Capture the cell that displays the provided text and extract its [X, Y] central coordinate. 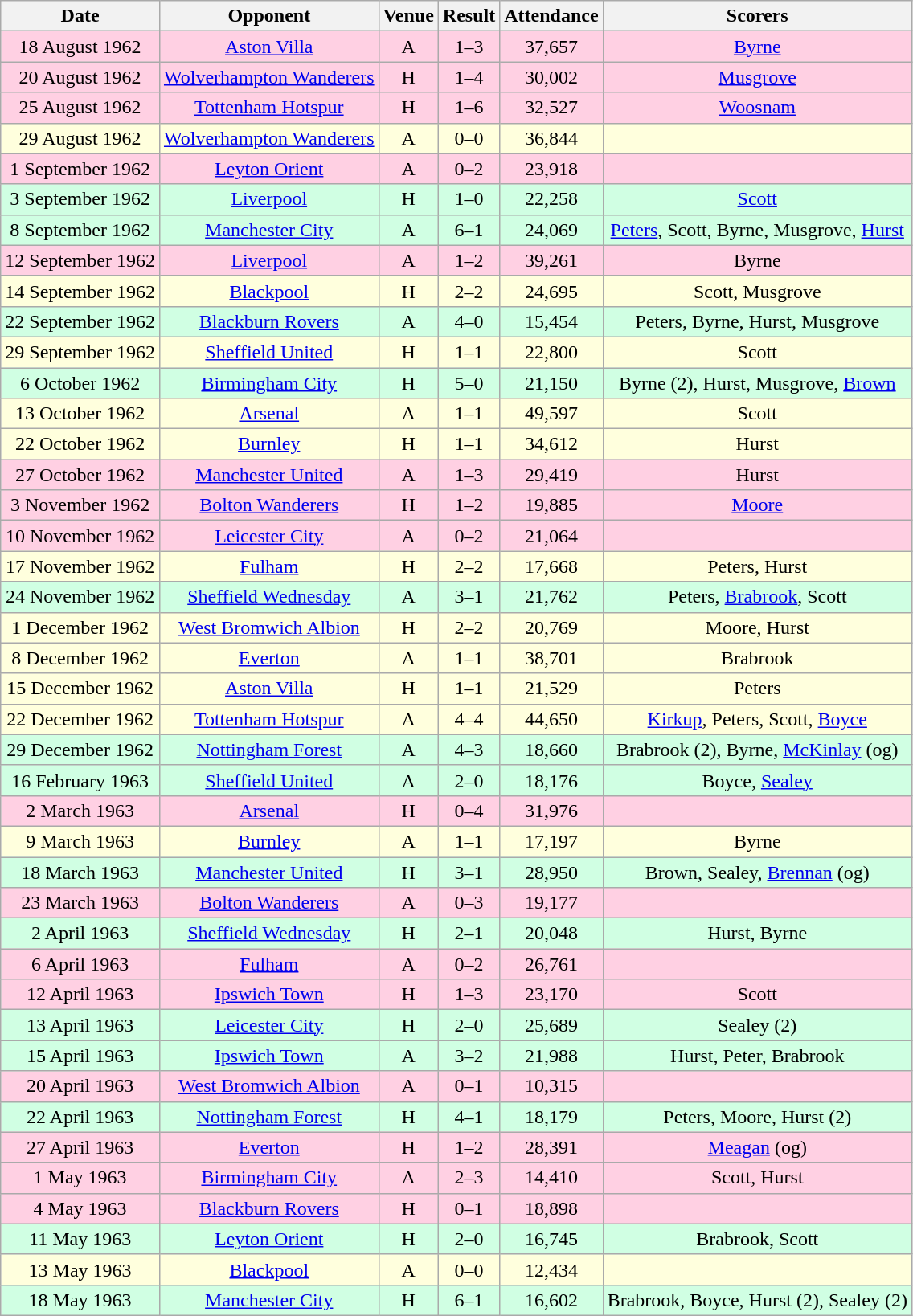
24 November 1962 [80, 597]
18 August 1962 [80, 47]
Peters, Scott, Byrne, Musgrove, Hurst [757, 230]
29 December 1962 [80, 750]
28,950 [551, 872]
Peters, Hurst [757, 566]
Brabrook [757, 658]
Moore, Hurst [757, 627]
38,701 [551, 658]
39,261 [551, 260]
22,800 [551, 352]
Hurst, Peter, Brabrook [757, 1056]
23 March 1963 [80, 903]
Brabrook, Boyce, Hurst (2), Sealey (2) [757, 1300]
4–3 [469, 750]
Attendance [551, 16]
13 October 1962 [80, 414]
Brabrook (2), Byrne, McKinlay (og) [757, 750]
Hurst, Byrne [757, 934]
18,176 [551, 780]
22 September 1962 [80, 321]
Venue [408, 16]
13 April 1963 [80, 1025]
31,976 [551, 811]
16 February 1963 [80, 780]
26,761 [551, 964]
25 August 1962 [80, 108]
15 April 1963 [80, 1056]
Moore [757, 505]
28,391 [551, 1147]
29 September 1962 [80, 352]
Peters, Moore, Hurst (2) [757, 1117]
Sealey (2) [757, 1025]
18,660 [551, 750]
1–4 [469, 77]
22 October 1962 [80, 444]
17,668 [551, 566]
29,419 [551, 475]
22 December 1962 [80, 719]
3 November 1962 [80, 505]
27 April 1963 [80, 1147]
Brabrook, Scott [757, 1239]
18,898 [551, 1208]
25,689 [551, 1025]
3 September 1962 [80, 199]
0–3 [469, 903]
21,064 [551, 536]
16,745 [551, 1239]
27 October 1962 [80, 475]
4 May 1963 [80, 1208]
22 April 1963 [80, 1117]
21,988 [551, 1056]
23,170 [551, 995]
2 March 1963 [80, 811]
14 September 1962 [80, 291]
29 August 1962 [80, 138]
6 October 1962 [80, 383]
Result [469, 16]
20 April 1963 [80, 1086]
2–1 [469, 934]
23,918 [551, 169]
21,762 [551, 597]
1–0 [469, 199]
Peters, Brabrook, Scott [757, 597]
34,612 [551, 444]
16,602 [551, 1300]
20,048 [551, 934]
Opponent [268, 16]
Brown, Sealey, Brennan (og) [757, 872]
12,434 [551, 1269]
24,695 [551, 291]
32,527 [551, 108]
15 December 1962 [80, 689]
1 May 1963 [80, 1178]
22,258 [551, 199]
18,179 [551, 1117]
37,657 [551, 47]
12 April 1963 [80, 995]
10,315 [551, 1086]
Scorers [757, 16]
3–2 [469, 1056]
1–6 [469, 108]
20,769 [551, 627]
9 March 1963 [80, 841]
19,177 [551, 903]
17 November 1962 [80, 566]
12 September 1962 [80, 260]
Byrne (2), Hurst, Musgrove, Brown [757, 383]
Boyce, Sealey [757, 780]
Date [80, 16]
5–0 [469, 383]
4–0 [469, 321]
1 December 1962 [80, 627]
14,410 [551, 1178]
15,454 [551, 321]
Peters, Byrne, Hurst, Musgrove [757, 321]
18 May 1963 [80, 1300]
24,069 [551, 230]
11 May 1963 [80, 1239]
4–4 [469, 719]
2 April 1963 [80, 934]
8 December 1962 [80, 658]
20 August 1962 [80, 77]
Meagan (og) [757, 1147]
0–4 [469, 811]
Woosnam [757, 108]
2–3 [469, 1178]
19,885 [551, 505]
18 March 1963 [80, 872]
30,002 [551, 77]
17,197 [551, 841]
6 April 1963 [80, 964]
21,150 [551, 383]
21,529 [551, 689]
44,650 [551, 719]
Peters [757, 689]
13 May 1963 [80, 1269]
Scott, Musgrove [757, 291]
10 November 1962 [80, 536]
1 September 1962 [80, 169]
8 September 1962 [80, 230]
Kirkup, Peters, Scott, Boyce [757, 719]
36,844 [551, 138]
4–1 [469, 1117]
49,597 [551, 414]
Scott, Hurst [757, 1178]
Musgrove [757, 77]
